Detect which cell encompasses the target text, then output its (x, y) center coordinate. 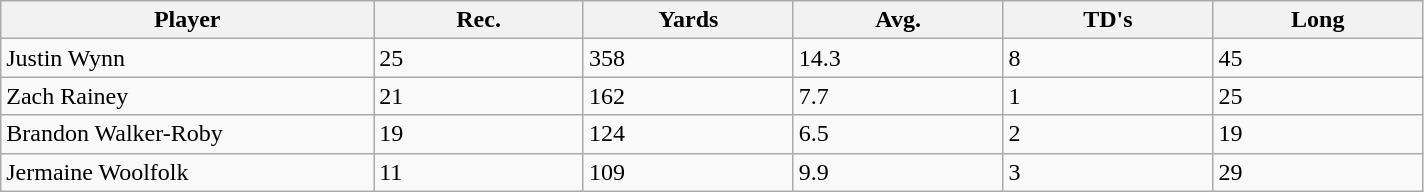
Justin Wynn (188, 58)
Player (188, 20)
TD's (1108, 20)
358 (688, 58)
8 (1108, 58)
Jermaine Woolfolk (188, 172)
162 (688, 96)
Brandon Walker-Roby (188, 134)
Long (1318, 20)
21 (479, 96)
45 (1318, 58)
Avg. (898, 20)
2 (1108, 134)
Yards (688, 20)
Rec. (479, 20)
29 (1318, 172)
6.5 (898, 134)
7.7 (898, 96)
14.3 (898, 58)
124 (688, 134)
3 (1108, 172)
1 (1108, 96)
11 (479, 172)
109 (688, 172)
9.9 (898, 172)
Zach Rainey (188, 96)
